Capture the cell that displays the provided text and extract its [X, Y] central coordinate. 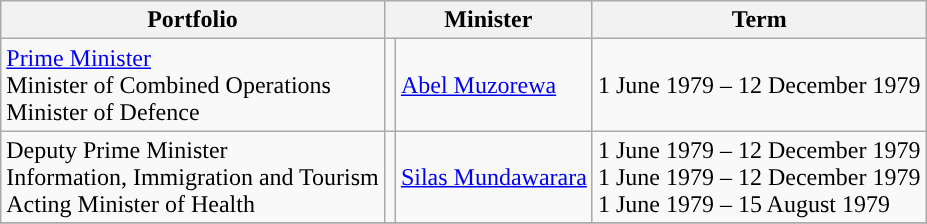
Silas Mundawarara [494, 177]
Abel Muzorewa [494, 85]
Term [759, 20]
Deputy Prime MinisterInformation, Immigration and TourismActing Minister of Health [193, 177]
1 June 1979 – 12 December 1979 [759, 85]
Portfolio [193, 20]
Minister [488, 20]
1 June 1979 – 12 December 19791 June 1979 – 12 December 19791 June 1979 – 15 August 1979 [759, 177]
Prime MinisterMinister of Combined OperationsMinister of Defence [193, 85]
